Provide the (x, y) coordinate of the cell's center where the given text is located.  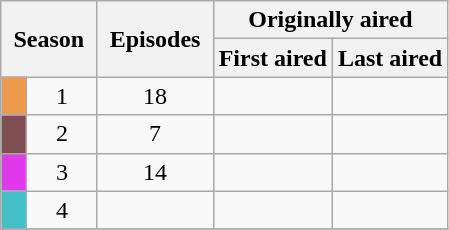
Season (49, 39)
Last aired (390, 58)
3 (62, 172)
18 (155, 96)
First aired (272, 58)
Originally aired (330, 20)
1 (62, 96)
7 (155, 134)
Episodes (155, 39)
4 (62, 210)
14 (155, 172)
2 (62, 134)
